Identify which cell holds the provided text, then report its (x, y) central coordinate. 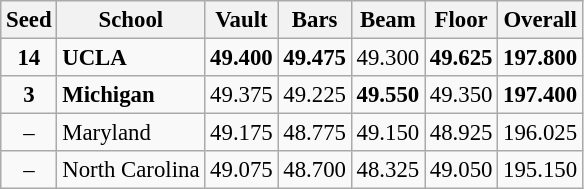
49.475 (314, 58)
Vault (242, 20)
North Carolina (131, 170)
49.400 (242, 58)
49.050 (462, 170)
49.300 (388, 58)
49.375 (242, 95)
Overall (540, 20)
48.325 (388, 170)
Bars (314, 20)
48.700 (314, 170)
49.550 (388, 95)
Floor (462, 20)
Beam (388, 20)
49.225 (314, 95)
49.075 (242, 170)
Seed (29, 20)
49.350 (462, 95)
Michigan (131, 95)
196.025 (540, 133)
48.925 (462, 133)
14 (29, 58)
3 (29, 95)
197.800 (540, 58)
UCLA (131, 58)
49.150 (388, 133)
School (131, 20)
48.775 (314, 133)
195.150 (540, 170)
Maryland (131, 133)
49.625 (462, 58)
49.175 (242, 133)
197.400 (540, 95)
